Extract the (x, y) coordinate from the center of the cell holding the provided text.  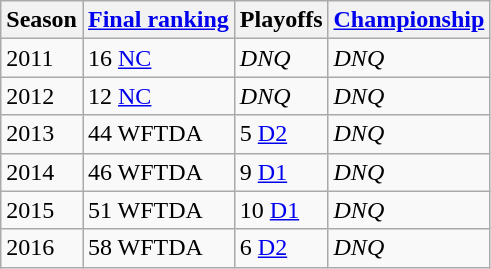
Playoffs (281, 20)
2011 (42, 58)
Final ranking (158, 20)
2016 (42, 248)
5 D2 (281, 134)
44 WFTDA (158, 134)
51 WFTDA (158, 210)
6 D2 (281, 248)
9 D1 (281, 172)
Season (42, 20)
2012 (42, 96)
58 WFTDA (158, 248)
2013 (42, 134)
2015 (42, 210)
12 NC (158, 96)
16 NC (158, 58)
10 D1 (281, 210)
2014 (42, 172)
46 WFTDA (158, 172)
Championship (409, 20)
